Identify which cell holds the provided text, then report its (x, y) central coordinate. 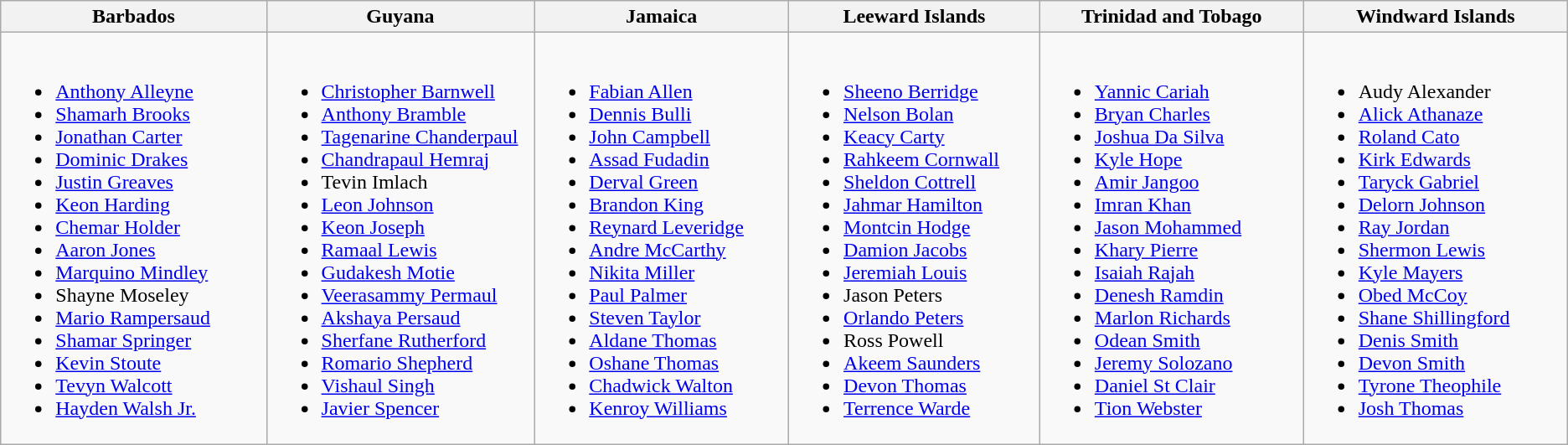
Barbados (134, 17)
Windward Islands (1436, 17)
Leeward Islands (915, 17)
Trinidad and Tobago (1171, 17)
Jamaica (662, 17)
Guyana (400, 17)
